Locate the cell with the specified text and output its [x, y] center coordinate. 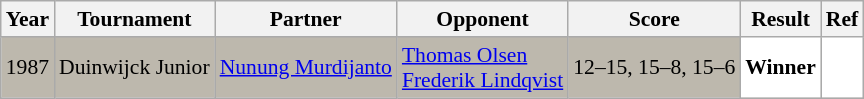
Result [780, 19]
Year [28, 19]
Ref [842, 19]
Nunung Murdijanto [306, 68]
Tournament [134, 19]
Score [654, 19]
Opponent [482, 19]
Duinwijck Junior [134, 68]
Winner [780, 68]
Thomas Olsen Frederik Lindqvist [482, 68]
1987 [28, 68]
12–15, 15–8, 15–6 [654, 68]
Partner [306, 19]
